Return [X, Y] of the center of cell containing provided text 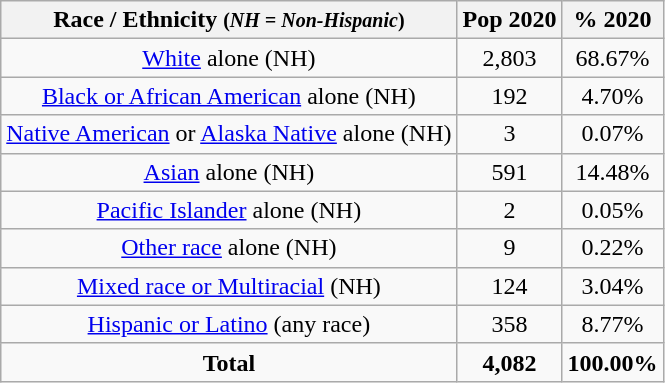
3 [510, 134]
Mixed race or Multiracial (NH) [229, 286]
8.77% [612, 324]
0.22% [612, 248]
Other race alone (NH) [229, 248]
0.05% [612, 210]
Hispanic or Latino (any race) [229, 324]
White alone (NH) [229, 58]
100.00% [612, 362]
124 [510, 286]
Pop 2020 [510, 20]
68.67% [612, 58]
Native American or Alaska Native alone (NH) [229, 134]
% 2020 [612, 20]
4,082 [510, 362]
2,803 [510, 58]
3.04% [612, 286]
591 [510, 172]
Pacific Islander alone (NH) [229, 210]
14.48% [612, 172]
Black or African American alone (NH) [229, 96]
Asian alone (NH) [229, 172]
4.70% [612, 96]
0.07% [612, 134]
192 [510, 96]
Total [229, 362]
358 [510, 324]
9 [510, 248]
2 [510, 210]
Race / Ethnicity (NH = Non-Hispanic) [229, 20]
